Identify which cell holds the provided text, then report its (x, y) central coordinate. 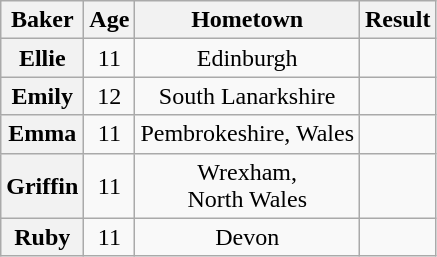
Hometown (248, 20)
Ruby (42, 237)
Pembrokeshire, Wales (248, 134)
Baker (42, 20)
Edinburgh (248, 58)
Griffin (42, 186)
Wrexham,North Wales (248, 186)
Ellie (42, 58)
South Lanarkshire (248, 96)
Age (110, 20)
Result (398, 20)
Devon (248, 237)
12 (110, 96)
Emily (42, 96)
Emma (42, 134)
